Find where the given text appears and provide that cell's center as (X, Y) coordinate. 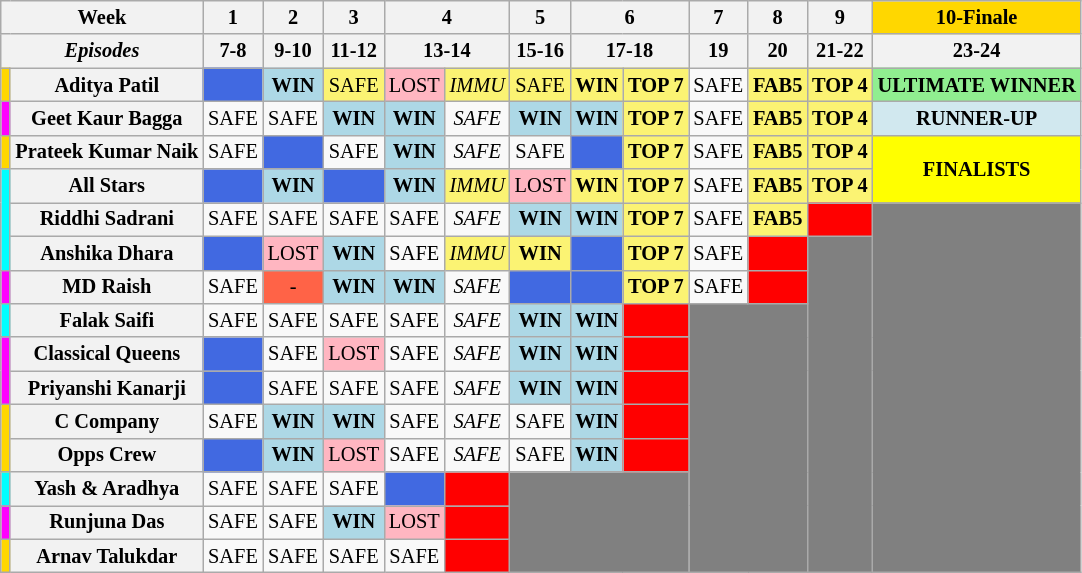
Aditya Patil (106, 85)
Riddhi Sadrani (106, 219)
Priyanshi Kanarji (106, 388)
Opps Crew (106, 455)
4 (447, 17)
11-12 (354, 51)
10-Finale (977, 17)
5 (540, 17)
7-8 (233, 51)
FINALISTS (977, 168)
15-16 (540, 51)
RUNNER-UP (977, 118)
Geet Kaur Bagga (106, 118)
Yash & Aradhya (106, 489)
MD Raish (106, 287)
Arnav Talukdar (106, 556)
Falak Saifi (106, 320)
3 (354, 17)
Episodes (102, 51)
9 (840, 17)
Week (102, 17)
Classical Queens (106, 354)
21-22 (840, 51)
19 (719, 51)
8 (778, 17)
7 (719, 17)
Prateek Kumar Naik (106, 152)
1 (233, 17)
13-14 (447, 51)
Anshika Dhara (106, 253)
20 (778, 51)
6 (629, 17)
9-10 (294, 51)
ULTIMATE WINNER (977, 85)
2 (294, 17)
All Stars (106, 186)
17-18 (629, 51)
- (294, 287)
23-24 (977, 51)
Runjuna Das (106, 522)
C Company (106, 421)
